Search for the cell housing the specified text and yield its (X, Y) center coordinate. 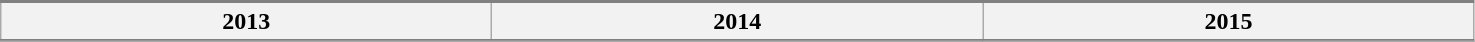
2014 (738, 22)
2013 (246, 22)
2015 (1228, 22)
